Output the [x, y] coordinate of the center of the cell containing the given text.  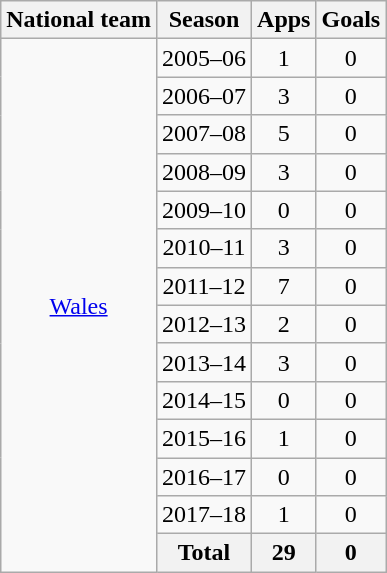
Season [204, 20]
2 [284, 324]
2007–08 [204, 134]
National team [79, 20]
2017–18 [204, 515]
2008–09 [204, 172]
Goals [351, 20]
2013–14 [204, 362]
7 [284, 286]
29 [284, 553]
5 [284, 134]
2015–16 [204, 438]
2012–13 [204, 324]
Apps [284, 20]
2016–17 [204, 477]
Total [204, 553]
2010–11 [204, 248]
2009–10 [204, 210]
2011–12 [204, 286]
2014–15 [204, 400]
2005–06 [204, 58]
2006–07 [204, 96]
Wales [79, 306]
